Locate the cell with the specified text and output its [X, Y] center coordinate. 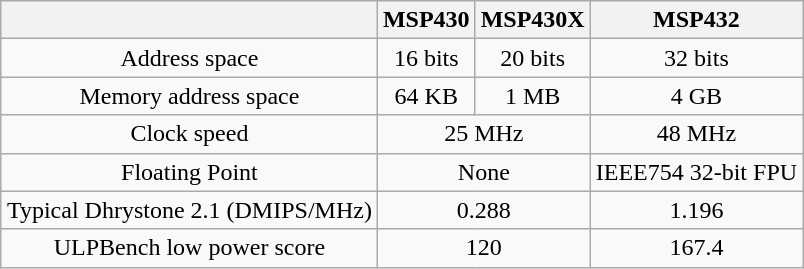
Typical Dhrystone 2.1 (DMIPS/MHz) [189, 210]
ULPBench low power score [189, 248]
20 bits [532, 58]
1.196 [696, 210]
25 MHz [484, 134]
1 MB [532, 96]
0.288 [484, 210]
MSP430 [426, 20]
None [484, 172]
4 GB [696, 96]
Address space [189, 58]
48 MHz [696, 134]
167.4 [696, 248]
IEEE754 32-bit FPU [696, 172]
MSP430X [532, 20]
MSP432 [696, 20]
16 bits [426, 58]
Clock speed [189, 134]
120 [484, 248]
32 bits [696, 58]
Memory address space [189, 96]
64 KB [426, 96]
Floating Point [189, 172]
